Return the (X, Y) coordinate for the center point of the cell that contains the specified text.  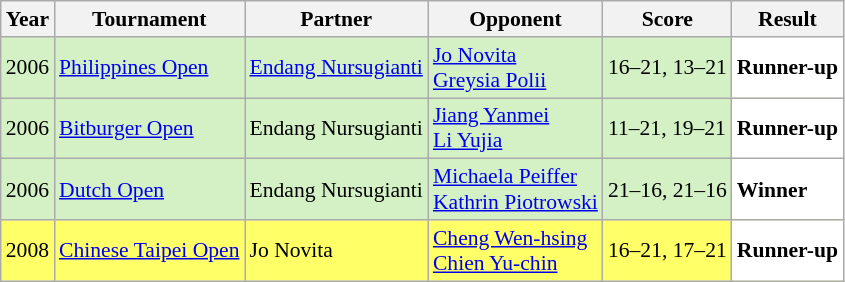
Year (28, 19)
16–21, 17–21 (668, 250)
Winner (788, 190)
Result (788, 19)
Jiang Yanmei Li Yujia (516, 128)
Michaela Peiffer Kathrin Piotrowski (516, 190)
Jo Novita (336, 250)
Jo Novita Greysia Polii (516, 68)
11–21, 19–21 (668, 128)
Score (668, 19)
Partner (336, 19)
Tournament (149, 19)
21–16, 21–16 (668, 190)
Dutch Open (149, 190)
Cheng Wen-hsing Chien Yu-chin (516, 250)
Chinese Taipei Open (149, 250)
16–21, 13–21 (668, 68)
2008 (28, 250)
Opponent (516, 19)
Bitburger Open (149, 128)
Philippines Open (149, 68)
